Output the [X, Y] coordinate of the center of the cell containing the given text.  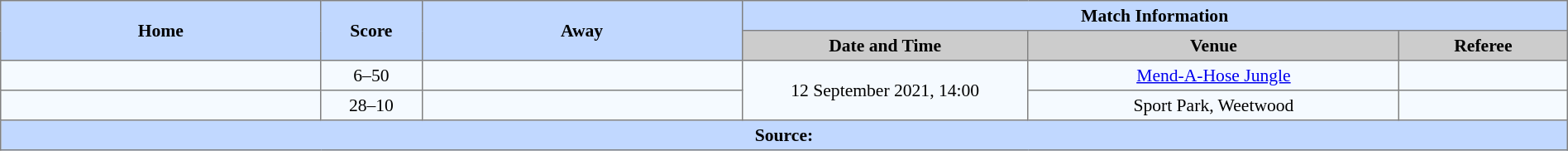
Referee [1483, 46]
Home [160, 31]
6–50 [371, 75]
Score [371, 31]
28–10 [371, 105]
Venue [1213, 46]
Source: [784, 135]
Away [582, 31]
Date and Time [885, 46]
12 September 2021, 14:00 [885, 90]
Sport Park, Weetwood [1213, 105]
Mend-A-Hose Jungle [1213, 75]
Match Information [1154, 16]
